Identify which cell holds the provided text, then report its [x, y] central coordinate. 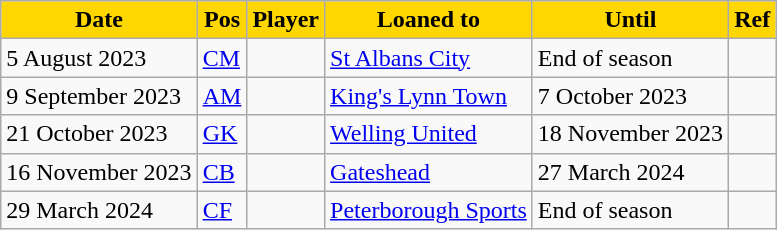
Peterborough Sports [429, 210]
St Albans City [429, 58]
18 November 2023 [630, 134]
16 November 2023 [99, 172]
5 August 2023 [99, 58]
King's Lynn Town [429, 96]
CF [222, 210]
Date [99, 20]
Ref [752, 20]
GK [222, 134]
Welling United [429, 134]
9 September 2023 [99, 96]
29 March 2024 [99, 210]
Player [286, 20]
CB [222, 172]
7 October 2023 [630, 96]
Loaned to [429, 20]
CM [222, 58]
Until [630, 20]
27 March 2024 [630, 172]
AM [222, 96]
Gateshead [429, 172]
Pos [222, 20]
21 October 2023 [99, 134]
